Capture the cell that displays the provided text and extract its [x, y] central coordinate. 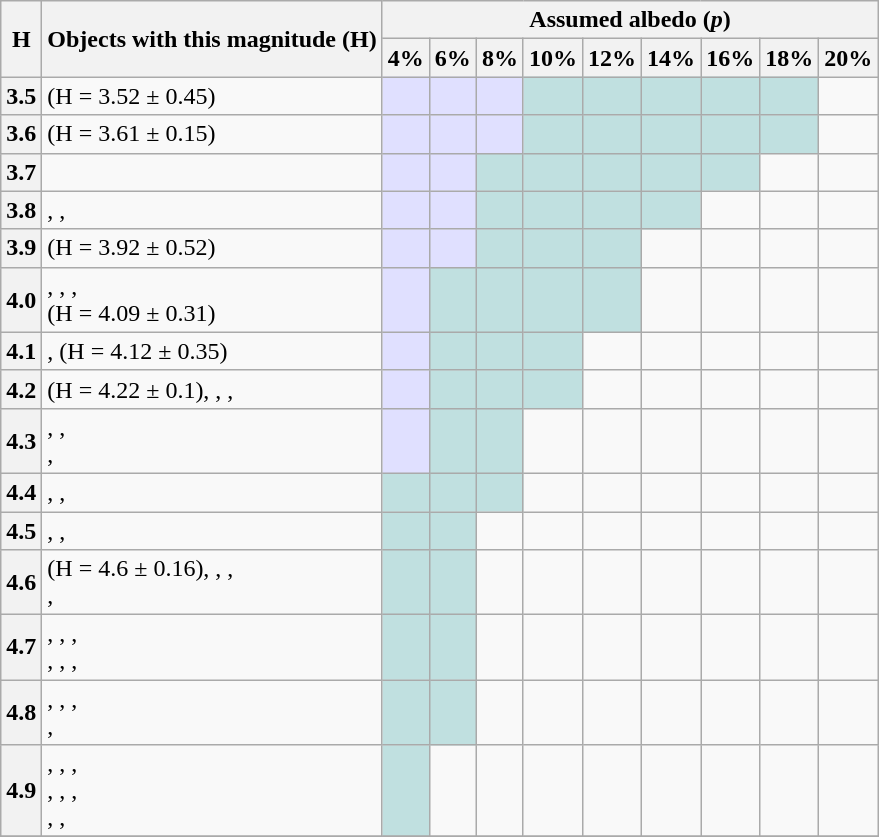
6% [452, 58]
14% [672, 58]
10% [552, 58]
18% [790, 58]
4.6 [22, 582]
20% [848, 58]
3.8 [22, 210]
4.0 [22, 300]
(H = 3.61 ± 0.15) [212, 134]
, , , , [212, 712]
(H = 4.6 ± 0.16), , , , [212, 582]
3.9 [22, 248]
4.3 [22, 440]
H [22, 39]
(H = 3.92 ± 0.52) [212, 248]
4% [406, 58]
12% [612, 58]
8% [500, 58]
4.7 [22, 648]
, (H = 4.12 ± 0.35) [212, 351]
4.1 [22, 351]
4.8 [22, 712]
3.6 [22, 134]
4.5 [22, 531]
3.7 [22, 172]
Assumed albedo (p) [630, 20]
, , , , , , , , [212, 791]
4.2 [22, 389]
16% [730, 58]
, , , [212, 440]
(H = 4.22 ± 0.1), , , [212, 389]
, , , (H = 4.09 ± 0.31) [212, 300]
, , , , , , [212, 648]
Objects with this magnitude (H) [212, 39]
4.4 [22, 492]
(H = 3.52 ± 0.45) [212, 96]
3.5 [22, 96]
4.9 [22, 791]
